Detect which cell encompasses the target text, then output its (X, Y) center coordinate. 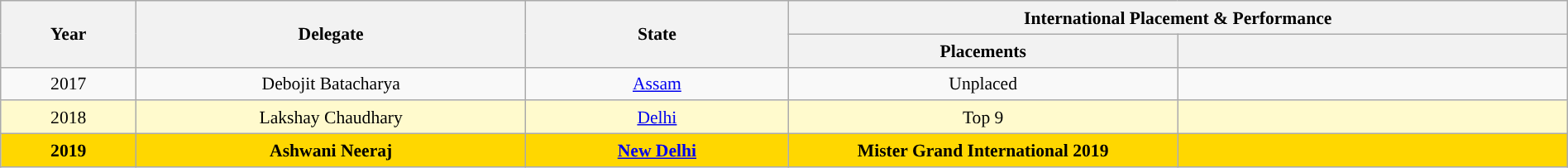
Year (69, 34)
2019 (69, 151)
Top 9 (982, 118)
Mister Grand International 2019 (982, 151)
Delhi (657, 118)
Delegate (331, 34)
Ashwani Neeraj (331, 151)
Assam (657, 84)
Debojit Batacharya (331, 84)
New Delhi (657, 151)
Lakshay Chaudhary (331, 118)
Placements (982, 50)
State (657, 34)
2018 (69, 118)
Unplaced (982, 84)
2017 (69, 84)
International Placement & Performance (1178, 17)
